Detect which cell encompasses the target text, then output its (x, y) center coordinate. 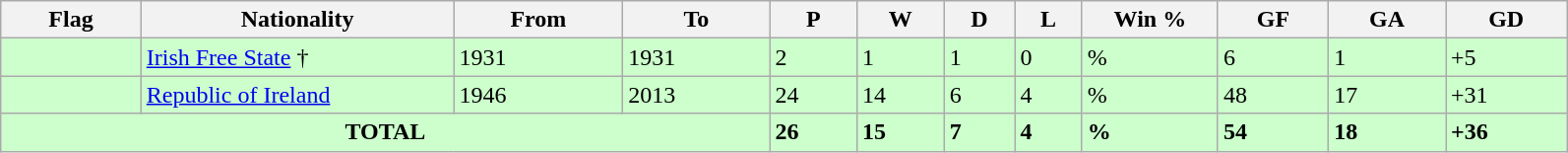
24 (813, 95)
7 (979, 132)
0 (1048, 57)
To (697, 20)
Republic of Ireland (297, 95)
D (979, 20)
Flag (71, 20)
2013 (697, 95)
GF (1273, 20)
54 (1273, 132)
Win % (1150, 20)
P (813, 20)
26 (813, 132)
+36 (1506, 132)
TOTAL (386, 132)
18 (1388, 132)
1946 (538, 95)
+31 (1506, 95)
L (1048, 20)
From (538, 20)
W (902, 20)
17 (1388, 95)
15 (902, 132)
14 (902, 95)
Nationality (297, 20)
+5 (1506, 57)
Irish Free State † (297, 57)
GA (1388, 20)
48 (1273, 95)
GD (1506, 20)
2 (813, 57)
